Output the (x, y) coordinate of the center of the cell containing the given text.  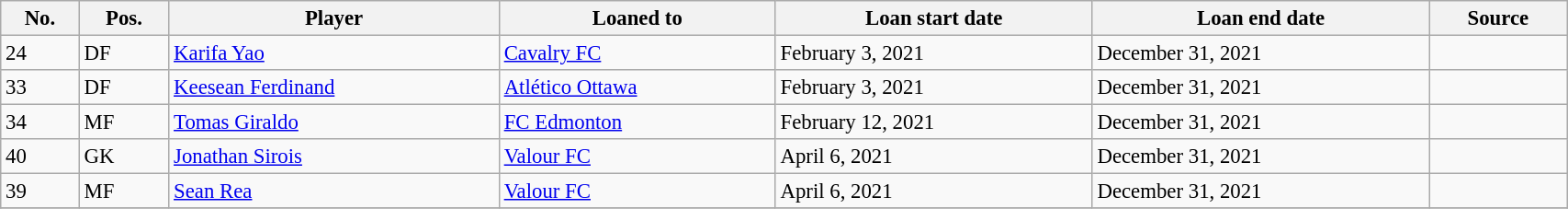
No. (40, 18)
Keesean Ferdinand (334, 87)
Pos. (124, 18)
40 (40, 157)
February 12, 2021 (933, 122)
33 (40, 87)
34 (40, 122)
24 (40, 53)
Loan start date (933, 18)
Jonathan Sirois (334, 157)
39 (40, 192)
Sean Rea (334, 192)
Cavalry FC (637, 53)
FC Edmonton (637, 122)
Loan end date (1260, 18)
Atlético Ottawa (637, 87)
Karifa Yao (334, 53)
Tomas Giraldo (334, 122)
Player (334, 18)
Loaned to (637, 18)
GK (124, 157)
Source (1498, 18)
